For the text-containing cell, return its midpoint in (x, y) coordinate format. 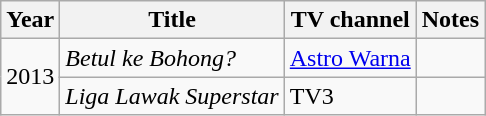
Astro Warna (350, 58)
2013 (30, 77)
TV3 (350, 96)
TV channel (350, 20)
Betul ke Bohong? (172, 58)
Liga Lawak Superstar (172, 96)
Notes (450, 20)
Year (30, 20)
Title (172, 20)
